Provide the (X, Y) coordinate of the cell's center where the given text is located.  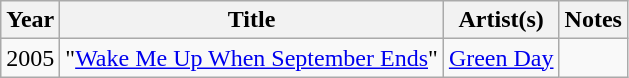
Title (252, 20)
Artist(s) (501, 20)
Green Day (501, 58)
Year (30, 20)
2005 (30, 58)
"Wake Me Up When September Ends" (252, 58)
Notes (593, 20)
